Pinpoint the cell where the given text exists, returning its (X, Y) midpoint coordinate. 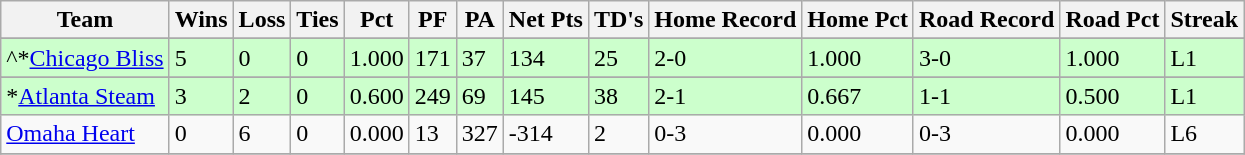
Wins (201, 20)
Loss (262, 20)
145 (546, 96)
327 (480, 134)
171 (432, 58)
PF (432, 20)
Road Pct (1112, 20)
0.667 (858, 96)
-314 (546, 134)
1-1 (986, 96)
TD's (618, 20)
5 (201, 58)
Home Record (726, 20)
PA (480, 20)
3-0 (986, 58)
Ties (318, 20)
3 (201, 96)
0.600 (376, 96)
25 (618, 58)
Road Record (986, 20)
6 (262, 134)
L6 (1204, 134)
Net Pts (546, 20)
69 (480, 96)
37 (480, 58)
Streak (1204, 20)
249 (432, 96)
0.500 (1112, 96)
38 (618, 96)
Pct (376, 20)
Home Pct (858, 20)
2-0 (726, 58)
Omaha Heart (85, 134)
134 (546, 58)
13 (432, 134)
*Atlanta Steam (85, 96)
2-1 (726, 96)
^*Chicago Bliss (85, 58)
Team (85, 20)
